Find where the given text appears and provide that cell's center as [x, y] coordinate. 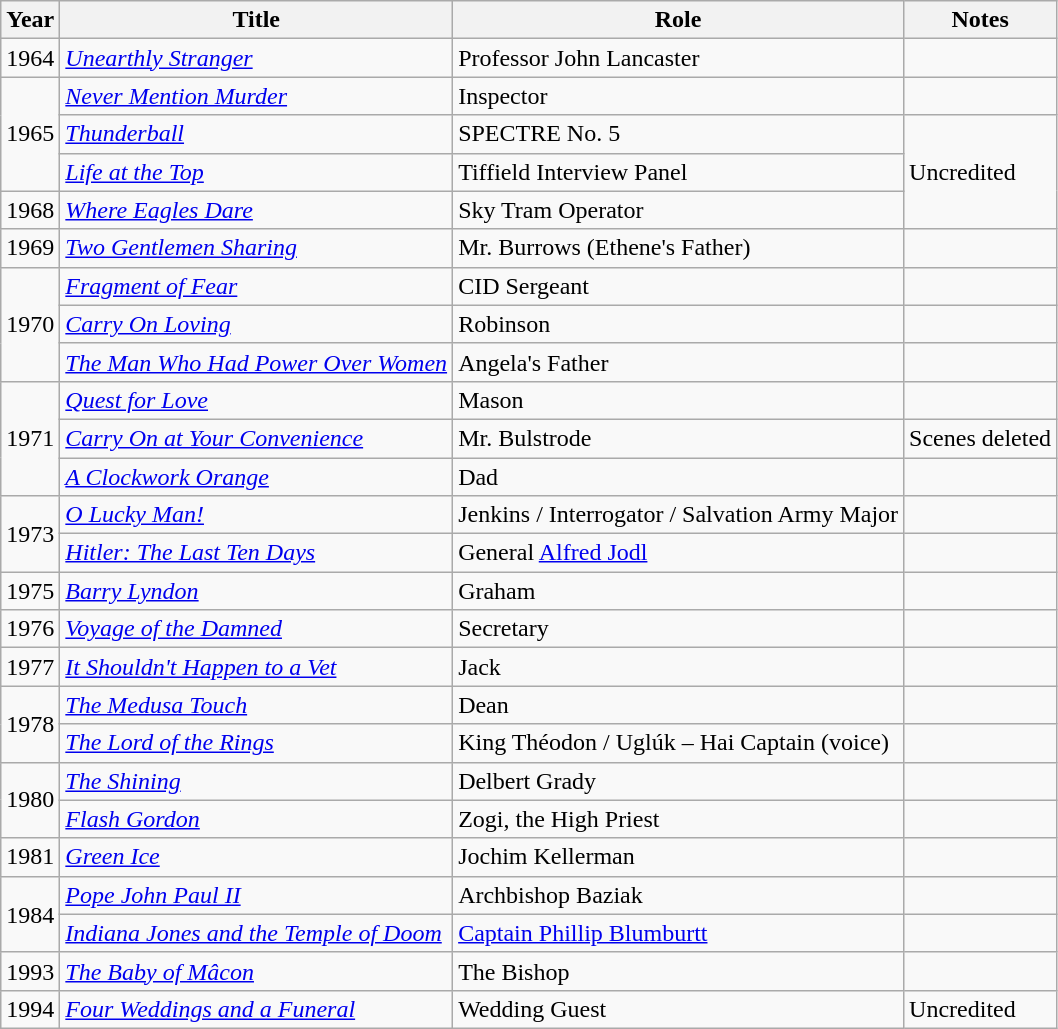
Captain Phillip Blumburtt [678, 933]
Hitler: The Last Ten Days [256, 553]
The Man Who Had Power Over Women [256, 362]
Sky Tram Operator [678, 210]
Mr. Burrows (Ethene's Father) [678, 248]
1993 [30, 971]
1977 [30, 667]
The Lord of the Rings [256, 743]
The Bishop [678, 971]
1965 [30, 134]
1994 [30, 1009]
1968 [30, 210]
The Shining [256, 781]
SPECTRE No. 5 [678, 134]
Year [30, 20]
Inspector [678, 96]
Fragment of Fear [256, 286]
The Baby of Mâcon [256, 971]
Dean [678, 705]
CID Sergeant [678, 286]
King Théodon / Uglúk – Hai Captain (voice) [678, 743]
Flash Gordon [256, 819]
Indiana Jones and the Temple of Doom [256, 933]
1976 [30, 629]
Jack [678, 667]
1970 [30, 324]
Scenes deleted [980, 438]
Graham [678, 591]
1973 [30, 534]
Unearthly Stranger [256, 58]
Notes [980, 20]
Role [678, 20]
1980 [30, 800]
Four Weddings and a Funeral [256, 1009]
Wedding Guest [678, 1009]
1964 [30, 58]
1971 [30, 438]
Robinson [678, 324]
Life at the Top [256, 172]
Professor John Lancaster [678, 58]
Pope John Paul II [256, 895]
1975 [30, 591]
Mr. Bulstrode [678, 438]
Jenkins / Interrogator / Salvation Army Major [678, 515]
O Lucky Man! [256, 515]
Mason [678, 400]
Angela's Father [678, 362]
Thunderball [256, 134]
A Clockwork Orange [256, 477]
Zogi, the High Priest [678, 819]
Two Gentlemen Sharing [256, 248]
Barry Lyndon [256, 591]
Green Ice [256, 857]
Tiffield Interview Panel [678, 172]
Never Mention Murder [256, 96]
Carry On at Your Convenience [256, 438]
Dad [678, 477]
Where Eagles Dare [256, 210]
General Alfred Jodl [678, 553]
Archbishop Baziak [678, 895]
The Medusa Touch [256, 705]
Carry On Loving [256, 324]
Delbert Grady [678, 781]
Quest for Love [256, 400]
Jochim Kellerman [678, 857]
1969 [30, 248]
Secretary [678, 629]
It Shouldn't Happen to a Vet [256, 667]
1978 [30, 724]
Voyage of the Damned [256, 629]
1981 [30, 857]
Title [256, 20]
1984 [30, 914]
